For the text-containing cell, return its midpoint in [x, y] coordinate format. 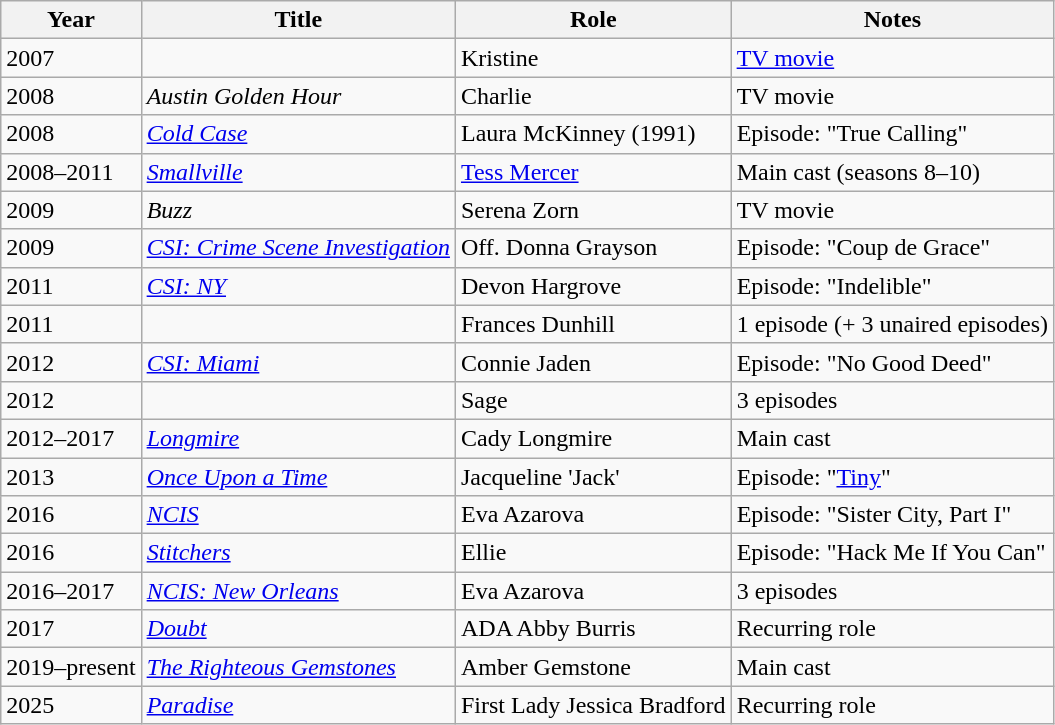
First Lady Jessica Bradford [593, 705]
Stitchers [298, 553]
Once Upon a Time [298, 477]
Frances Dunhill [593, 324]
Episode: "Coup de Grace" [892, 248]
Serena Zorn [593, 210]
Laura McKinney (1991) [593, 134]
2007 [71, 58]
Jacqueline 'Jack' [593, 477]
Paradise [298, 705]
Buzz [298, 210]
CSI: Crime Scene Investigation [298, 248]
Episode: "Tiny" [892, 477]
2025 [71, 705]
Cold Case [298, 134]
Charlie [593, 96]
The Righteous Gemstones [298, 667]
Connie Jaden [593, 362]
ADA Abby Burris [593, 629]
Episode: "True Calling" [892, 134]
Longmire [298, 438]
2019–present [71, 667]
NCIS [298, 515]
1 episode (+ 3 unaired episodes) [892, 324]
Austin Golden Hour [298, 96]
Cady Longmire [593, 438]
Sage [593, 400]
Devon Hargrove [593, 286]
Role [593, 20]
2016–2017 [71, 591]
Episode: "No Good Deed" [892, 362]
Amber Gemstone [593, 667]
Main cast (seasons 8–10) [892, 172]
Kristine [593, 58]
2012–2017 [71, 438]
Off. Donna Grayson [593, 248]
Ellie [593, 553]
2017 [71, 629]
Year [71, 20]
2008–2011 [71, 172]
Notes [892, 20]
NCIS: New Orleans [298, 591]
CSI: NY [298, 286]
Episode: "Sister City, Part I" [892, 515]
Title [298, 20]
Doubt [298, 629]
Episode: "Hack Me If You Can" [892, 553]
Tess Mercer [593, 172]
Smallville [298, 172]
CSI: Miami [298, 362]
Episode: "Indelible" [892, 286]
2013 [71, 477]
